Identify which cell holds the provided text, then report its [X, Y] central coordinate. 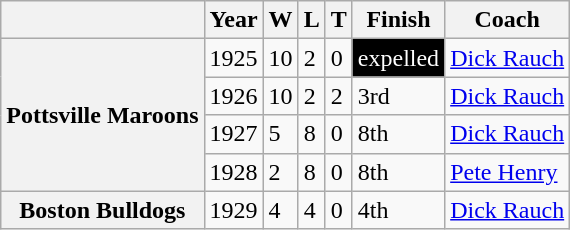
Boston Bulldogs [102, 210]
Pete Henry [508, 172]
5 [280, 134]
Coach [508, 20]
1929 [234, 210]
W [280, 20]
Finish [398, 20]
Pottsville Maroons [102, 115]
3rd [398, 96]
4th [398, 210]
L [312, 20]
1926 [234, 96]
Year [234, 20]
1928 [234, 172]
expelled [398, 58]
1927 [234, 134]
T [338, 20]
1925 [234, 58]
